Capture the cell that displays the provided text and extract its [x, y] central coordinate. 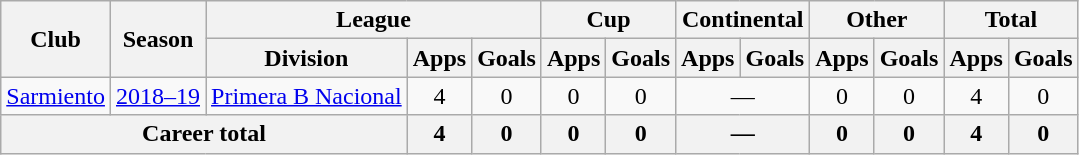
Career total [204, 134]
Cup [608, 20]
Sarmiento [56, 96]
League [374, 20]
Primera B Nacional [307, 96]
Total [1011, 20]
Continental [743, 20]
Other [877, 20]
2018–19 [158, 96]
Division [307, 58]
Season [158, 39]
Club [56, 39]
